Identify which cell holds the provided text, then report its (X, Y) central coordinate. 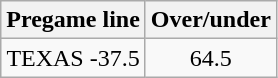
TEXAS -37.5 (74, 58)
Pregame line (74, 20)
64.5 (210, 58)
Over/under (210, 20)
